Detect which cell encompasses the target text, then output its (x, y) center coordinate. 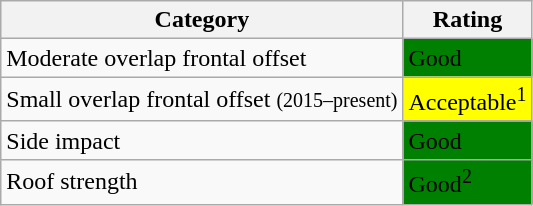
Category (202, 20)
Side impact (202, 140)
Good2 (468, 182)
Roof strength (202, 182)
Rating (468, 20)
Small overlap frontal offset (2015–present) (202, 100)
Acceptable1 (468, 100)
Moderate overlap frontal offset (202, 58)
